From the cell containing the given text, extract its center point as [x, y] coordinate. 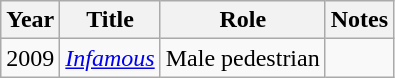
Infamous [110, 58]
Notes [359, 20]
Title [110, 20]
Male pedestrian [242, 58]
Year [30, 20]
Role [242, 20]
2009 [30, 58]
